From the cell containing the given text, extract its center point as [x, y] coordinate. 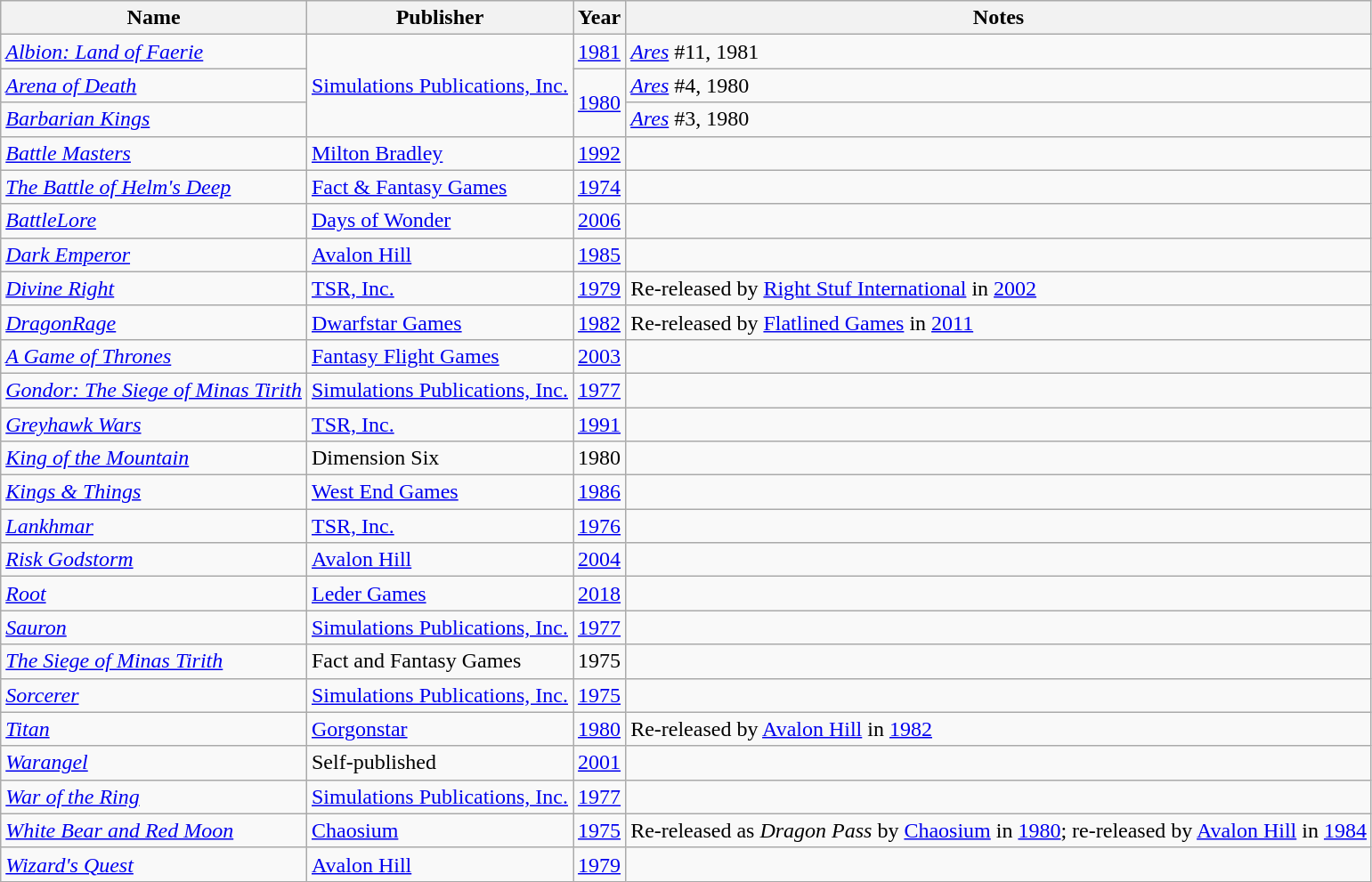
DragonRage [154, 322]
1992 [600, 153]
The Battle of Helm's Deep [154, 187]
Barbarian Kings [154, 119]
The Siege of Minas Tirith [154, 661]
Risk Godstorm [154, 560]
Dark Emperor [154, 255]
1976 [600, 526]
Milton Bradley [440, 153]
Publisher [440, 18]
Dimension Six [440, 458]
King of the Mountain [154, 458]
2004 [600, 560]
Year [600, 18]
Gorgonstar [440, 729]
Battle Masters [154, 153]
Fantasy Flight Games [440, 356]
Arena of Death [154, 85]
1986 [600, 492]
Chaosium [440, 830]
Greyhawk Wars [154, 425]
A Game of Thrones [154, 356]
Dwarfstar Games [440, 322]
Warangel [154, 763]
Divine Right [154, 288]
1985 [600, 255]
Wizard's Quest [154, 864]
Re-released as Dragon Pass by Chaosium in 1980; re-released by Avalon Hill in 1984 [999, 830]
Re-released by Right Stuf International in 2002 [999, 288]
BattleLore [154, 221]
Ares #11, 1981 [999, 52]
Re-released by Avalon Hill in 1982 [999, 729]
2018 [600, 594]
Fact and Fantasy Games [440, 661]
Albion: Land of Faerie [154, 52]
Fact & Fantasy Games [440, 187]
Root [154, 594]
Name [154, 18]
2006 [600, 221]
1981 [600, 52]
1982 [600, 322]
Notes [999, 18]
Sauron [154, 627]
1991 [600, 425]
Titan [154, 729]
Lankhmar [154, 526]
Gondor: The Siege of Minas Tirith [154, 390]
Self-published [440, 763]
Leder Games [440, 594]
1974 [600, 187]
White Bear and Red Moon [154, 830]
Ares #4, 1980 [999, 85]
Re-released by Flatlined Games in 2011 [999, 322]
2001 [600, 763]
Sorcerer [154, 695]
West End Games [440, 492]
Days of Wonder [440, 221]
2003 [600, 356]
Kings & Things [154, 492]
Ares #3, 1980 [999, 119]
War of the Ring [154, 797]
